Pinpoint the cell where the given text exists, returning its [X, Y] midpoint coordinate. 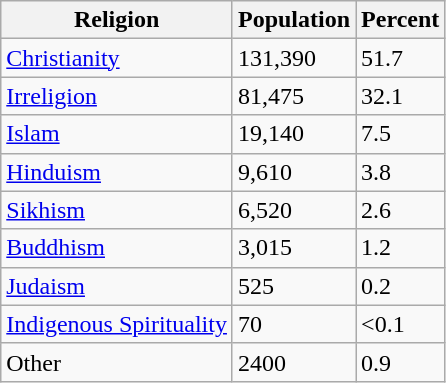
<0.1 [400, 324]
Sikhism [117, 210]
525 [294, 286]
1.2 [400, 248]
Christianity [117, 58]
9,610 [294, 172]
3.8 [400, 172]
Population [294, 20]
2.6 [400, 210]
0.2 [400, 286]
Indigenous Spirituality [117, 324]
Percent [400, 20]
81,475 [294, 96]
19,140 [294, 134]
Buddhism [117, 248]
0.9 [400, 362]
3,015 [294, 248]
Islam [117, 134]
Irreligion [117, 96]
Hinduism [117, 172]
Other [117, 362]
51.7 [400, 58]
6,520 [294, 210]
131,390 [294, 58]
2400 [294, 362]
70 [294, 324]
7.5 [400, 134]
Religion [117, 20]
32.1 [400, 96]
Judaism [117, 286]
